Find where the given text appears and provide that cell's center as [X, Y] coordinate. 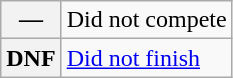
Did not compete [146, 20]
— [31, 20]
DNF [31, 58]
Did not finish [146, 58]
